Scan for the cell matching the given text and deliver its [x, y] coordinate at center. 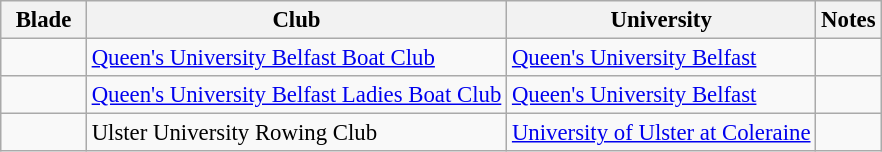
Blade [44, 20]
Ulster University Rowing Club [296, 133]
Queen's University Belfast Ladies Boat Club [296, 95]
University of Ulster at Coleraine [662, 133]
Queen's University Belfast Boat Club [296, 58]
Club [296, 20]
University [662, 20]
Notes [848, 20]
